Locate the cell with the specified text and output its (X, Y) center coordinate. 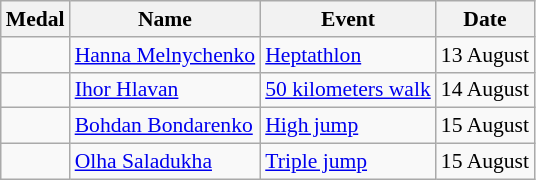
Olha Saladukha (166, 162)
Name (166, 19)
14 August (485, 90)
Date (485, 19)
High jump (348, 126)
Heptathlon (348, 55)
50 kilometers walk (348, 90)
Bohdan Bondarenko (166, 126)
Medal (36, 19)
Ihor Hlavan (166, 90)
Event (348, 19)
13 August (485, 55)
Triple jump (348, 162)
Hanna Melnychenko (166, 55)
